Determine the [x, y] coordinate at the center of the cell enclosing the given text.  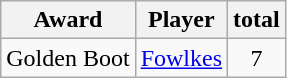
total [257, 20]
Player [181, 20]
Fowlkes [181, 58]
7 [257, 58]
Award [68, 20]
Golden Boot [68, 58]
